Find where the given text appears and provide that cell's center as [X, Y] coordinate. 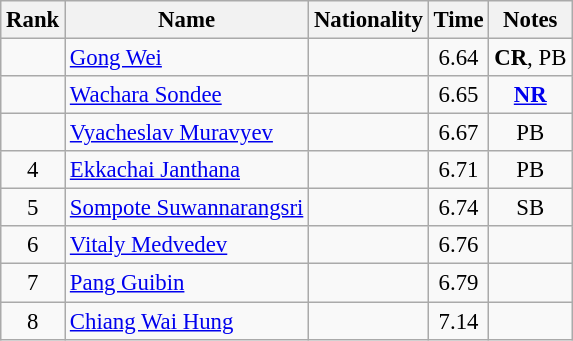
6.74 [458, 208]
Chiang Wai Hung [187, 321]
CR, PB [530, 58]
6.65 [458, 95]
6.71 [458, 170]
6.79 [458, 283]
Nationality [368, 20]
6.76 [458, 245]
Time [458, 20]
Pang Guibin [187, 283]
6 [33, 245]
Rank [33, 20]
Vitaly Medvedev [187, 245]
Vyacheslav Muravyev [187, 133]
Gong Wei [187, 58]
Wachara Sondee [187, 95]
Sompote Suwannarangsri [187, 208]
Ekkachai Janthana [187, 170]
NR [530, 95]
6.64 [458, 58]
4 [33, 170]
Notes [530, 20]
8 [33, 321]
6.67 [458, 133]
7.14 [458, 321]
5 [33, 208]
7 [33, 283]
Name [187, 20]
SB [530, 208]
